Return (x, y) of the center of cell containing provided text 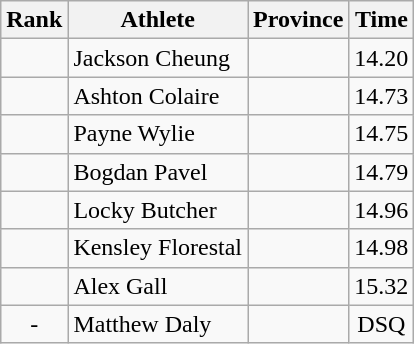
Ashton Colaire (158, 96)
Payne Wylie (158, 134)
Bogdan Pavel (158, 172)
Athlete (158, 20)
Province (298, 20)
Jackson Cheung (158, 58)
14.20 (382, 58)
14.98 (382, 248)
15.32 (382, 286)
Alex Gall (158, 286)
14.73 (382, 96)
DSQ (382, 324)
- (34, 324)
Time (382, 20)
Locky Butcher (158, 210)
14.75 (382, 134)
Kensley Florestal (158, 248)
Rank (34, 20)
14.96 (382, 210)
Matthew Daly (158, 324)
14.79 (382, 172)
